Extract the [x, y] coordinate from the center of the cell holding the provided text.  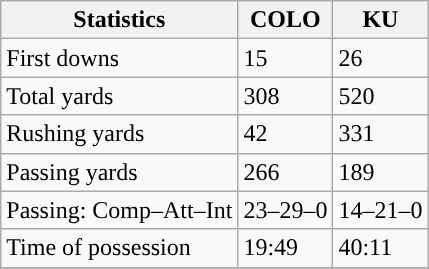
Passing yards [120, 172]
14–21–0 [380, 210]
23–29–0 [286, 210]
19:49 [286, 248]
Statistics [120, 20]
40:11 [380, 248]
308 [286, 96]
189 [380, 172]
266 [286, 172]
Total yards [120, 96]
KU [380, 20]
Passing: Comp–Att–Int [120, 210]
Rushing yards [120, 134]
15 [286, 58]
42 [286, 134]
26 [380, 58]
Time of possession [120, 248]
520 [380, 96]
331 [380, 134]
COLO [286, 20]
First downs [120, 58]
